Return the (x, y) coordinate for the center point of the cell that contains the specified text.  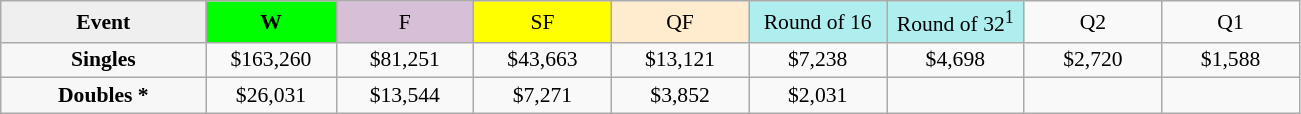
Singles (104, 60)
$1,588 (1231, 60)
Event (104, 22)
Round of 321 (955, 22)
$7,238 (818, 60)
$2,720 (1093, 60)
SF (543, 22)
$2,031 (818, 96)
$163,260 (271, 60)
Doubles * (104, 96)
$4,698 (955, 60)
QF (680, 22)
$26,031 (271, 96)
F (405, 22)
Q1 (1231, 22)
$7,271 (543, 96)
$13,544 (405, 96)
Round of 16 (818, 22)
$43,663 (543, 60)
$13,121 (680, 60)
$3,852 (680, 96)
$81,251 (405, 60)
W (271, 22)
Q2 (1093, 22)
